Return the (x, y) coordinate for the center point of the cell that contains the specified text.  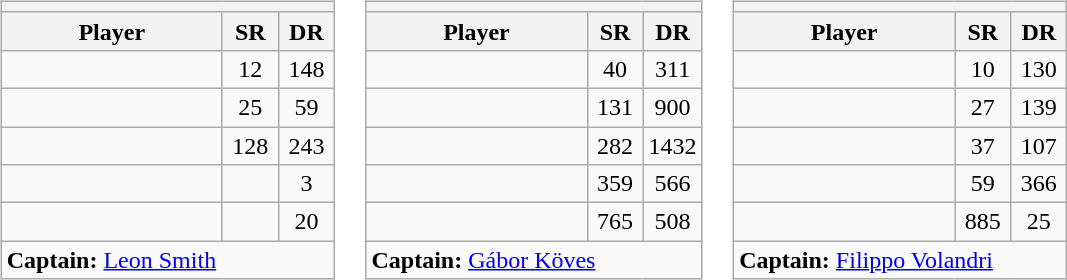
37 (983, 145)
131 (615, 107)
Captain: Filippo Volandri (900, 260)
107 (1039, 145)
566 (672, 184)
1432 (672, 145)
243 (306, 145)
12 (250, 69)
885 (983, 222)
Captain: Leon Smith (168, 260)
359 (615, 184)
366 (1039, 184)
139 (1039, 107)
148 (306, 69)
765 (615, 222)
3 (306, 184)
130 (1039, 69)
282 (615, 145)
508 (672, 222)
10 (983, 69)
40 (615, 69)
128 (250, 145)
20 (306, 222)
311 (672, 69)
Captain: Gábor Köves (534, 260)
900 (672, 107)
27 (983, 107)
